Scan for the cell matching the given text and deliver its (x, y) coordinate at center. 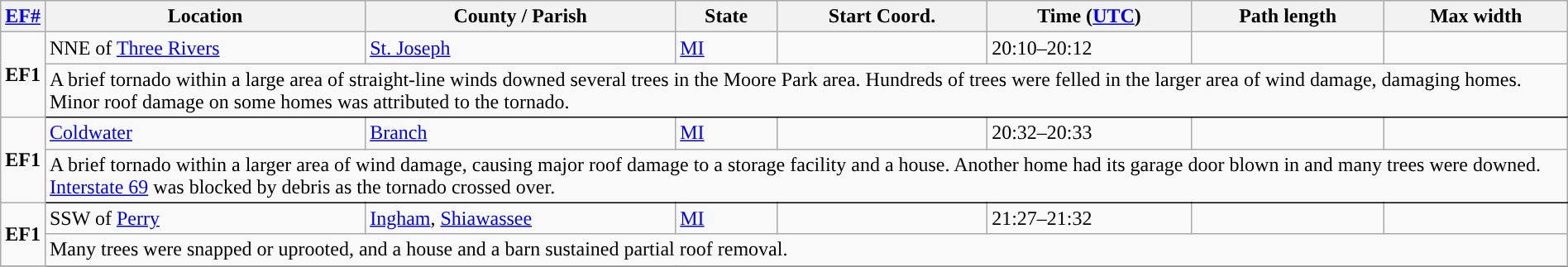
Time (UTC) (1090, 17)
State (726, 17)
Max width (1475, 17)
County / Parish (521, 17)
Path length (1288, 17)
St. Joseph (521, 48)
21:27–21:32 (1090, 218)
Many trees were snapped or uprooted, and a house and a barn sustained partial roof removal. (806, 250)
EF# (23, 17)
Coldwater (205, 133)
SSW of Perry (205, 218)
Ingham, Shiawassee (521, 218)
20:10–20:12 (1090, 48)
NNE of Three Rivers (205, 48)
Start Coord. (882, 17)
Location (205, 17)
20:32–20:33 (1090, 133)
Branch (521, 133)
